Detect which cell encompasses the target text, then output its (x, y) center coordinate. 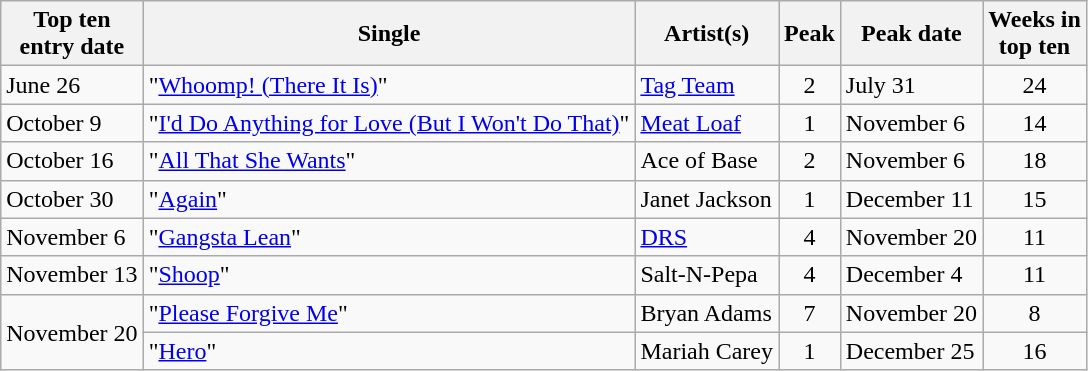
Single (389, 34)
October 16 (72, 161)
Ace of Base (707, 161)
7 (810, 313)
June 26 (72, 85)
18 (1035, 161)
November 13 (72, 275)
"Please Forgive Me" (389, 313)
"Gangsta Lean" (389, 237)
October 9 (72, 123)
Tag Team (707, 85)
Mariah Carey (707, 351)
8 (1035, 313)
Meat Loaf (707, 123)
Peak date (911, 34)
December 4 (911, 275)
Top tenentry date (72, 34)
"Hero" (389, 351)
"All That She Wants" (389, 161)
October 30 (72, 199)
December 25 (911, 351)
DRS (707, 237)
15 (1035, 199)
Janet Jackson (707, 199)
Salt-N-Pepa (707, 275)
16 (1035, 351)
24 (1035, 85)
Bryan Adams (707, 313)
Peak (810, 34)
Artist(s) (707, 34)
"I'd Do Anything for Love (But I Won't Do That)" (389, 123)
14 (1035, 123)
"Shoop" (389, 275)
"Again" (389, 199)
"Whoomp! (There It Is)" (389, 85)
Weeks intop ten (1035, 34)
December 11 (911, 199)
July 31 (911, 85)
